Return [X, Y] of the center of cell containing provided text 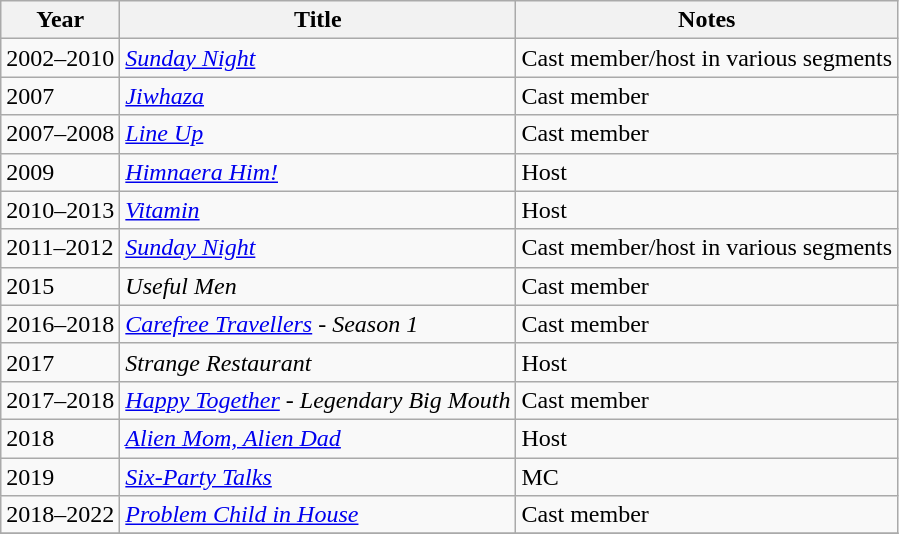
Carefree Travellers - Season 1 [318, 324]
2007 [60, 96]
2018 [60, 438]
Line Up [318, 134]
Title [318, 20]
2018–2022 [60, 515]
2016–2018 [60, 324]
Himnaera Him! [318, 172]
Problem Child in House [318, 515]
2009 [60, 172]
Strange Restaurant [318, 362]
2011–2012 [60, 248]
Six-Party Talks [318, 477]
MC [707, 477]
2010–2013 [60, 210]
2015 [60, 286]
Alien Mom, Alien Dad [318, 438]
2017–2018 [60, 400]
2019 [60, 477]
Jiwhaza [318, 96]
2002–2010 [60, 58]
Vitamin [318, 210]
Notes [707, 20]
2007–2008 [60, 134]
Useful Men [318, 286]
Happy Together - Legendary Big Mouth [318, 400]
2017 [60, 362]
Year [60, 20]
